Find where the given text appears and provide that cell's center as [x, y] coordinate. 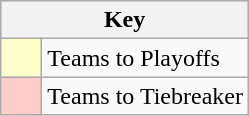
Key [125, 20]
Teams to Playoffs [146, 58]
Teams to Tiebreaker [146, 96]
